Find where the given text appears and provide that cell's center as (X, Y) coordinate. 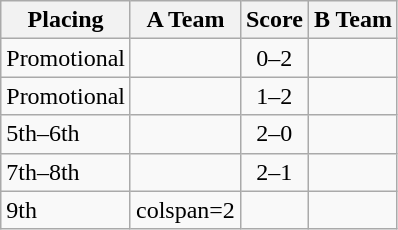
2–1 (274, 172)
B Team (352, 20)
colspan=2 (185, 210)
0–2 (274, 58)
Score (274, 20)
Placing (66, 20)
5th–6th (66, 134)
2–0 (274, 134)
1–2 (274, 96)
A Team (185, 20)
9th (66, 210)
7th–8th (66, 172)
